Output the (X, Y) coordinate of the center of the cell containing the given text.  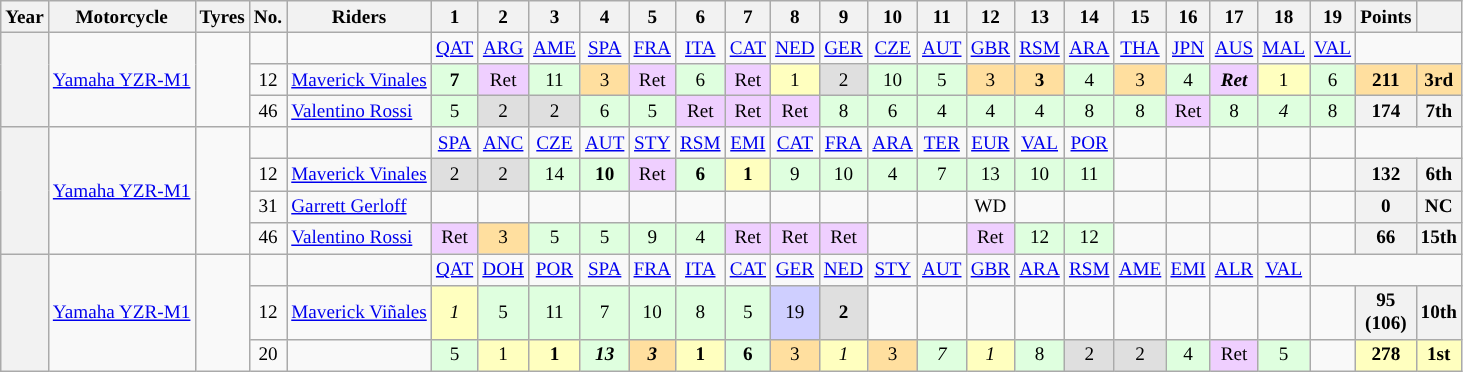
278 (1386, 355)
MAL (1284, 48)
Tyres (222, 17)
No. (268, 17)
Year (25, 17)
3rd (1438, 80)
6th (1438, 175)
EUR (990, 143)
Riders (360, 17)
95(106) (1386, 312)
132 (1386, 175)
AUS (1234, 48)
THA (1140, 48)
0 (1386, 206)
Maverick Viñales (360, 312)
7th (1438, 111)
Motorcycle (122, 17)
174 (1386, 111)
18 (1284, 17)
31 (268, 206)
ALR (1234, 270)
Garrett Gerloff (360, 206)
20 (268, 355)
211 (1386, 80)
TER (942, 143)
NC (1438, 206)
1st (1438, 355)
17 (1234, 17)
WD (990, 206)
Points (1386, 17)
10th (1438, 312)
66 (1386, 238)
DOH (504, 270)
ANC (504, 143)
ARG (504, 48)
JPN (1188, 48)
15 (1140, 17)
15th (1438, 238)
16 (1188, 17)
